Provide the (X, Y) coordinate of the cell's center where the given text is located.  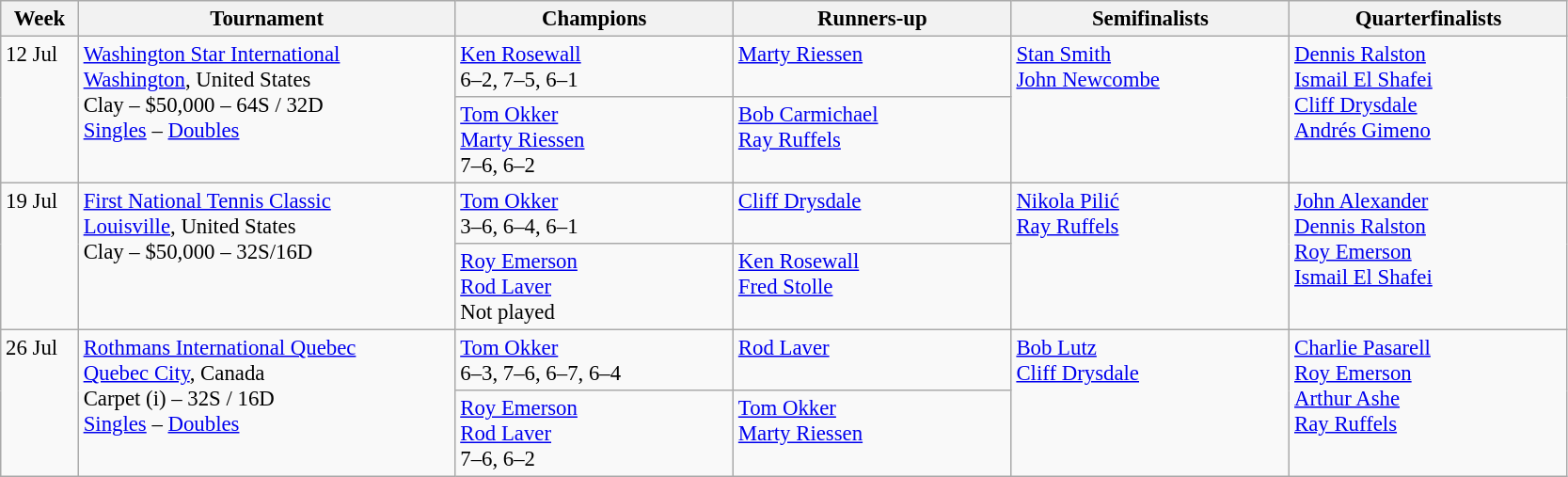
Washington Star International Washington, United States Clay – $50,000 – 64S / 32D Singles – Doubles (267, 110)
Stan Smith John Newcombe (1150, 110)
Semifinalists (1150, 19)
Ken Rosewall Fred Stolle (873, 287)
Rod Laver (873, 361)
Nikola Pilić Ray Ruffels (1150, 257)
John Alexander Dennis Ralston Roy Emerson Ismail El Shafei (1429, 257)
Week (40, 19)
Runners-up (873, 19)
Charlie Pasarell Roy Emerson Arthur Ashe Ray Ruffels (1429, 404)
Cliff Drysdale (873, 215)
Tournament (267, 19)
Champions (594, 19)
12 Jul (40, 110)
Roy Emerson Rod LaverNot played (594, 287)
Dennis Ralston Ismail El Shafei Cliff Drysdale Andrés Gimeno (1429, 110)
Bob Lutz Cliff Drysdale (1150, 404)
19 Jul (40, 257)
First National Tennis Classic Louisville, United States Clay – $50,000 – 32S/16D (267, 257)
26 Jul (40, 404)
Tom Okker Marty Riessen 7–6, 6–2 (594, 140)
Bob Carmichael Ray Ruffels (873, 140)
Tom Okker3–6, 6–4, 6–1 (594, 215)
Ken Rosewall6–2, 7–5, 6–1 (594, 68)
Rothmans International Quebec Quebec City, Canada Carpet (i) – 32S / 16D Singles – Doubles (267, 404)
Marty Riessen (873, 68)
Quarterfinalists (1429, 19)
Tom Okker6–3, 7–6, 6–7, 6–4 (594, 361)
